For the text-containing cell, return its midpoint in [x, y] coordinate format. 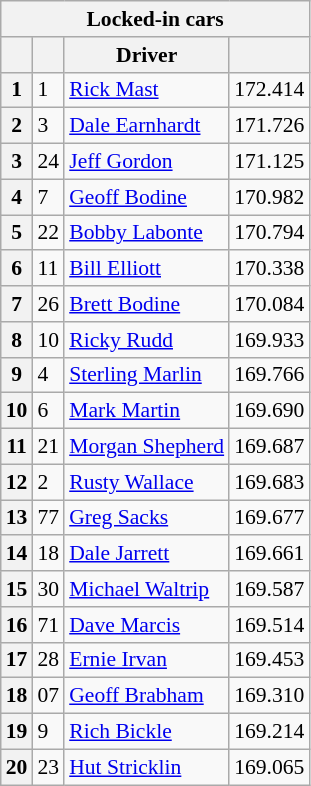
77 [48, 518]
Ernie Irvan [146, 660]
Dale Earnhardt [146, 126]
169.690 [269, 411]
28 [48, 660]
22 [48, 233]
5 [17, 233]
169.766 [269, 375]
171.726 [269, 126]
07 [48, 696]
15 [17, 589]
17 [17, 660]
169.214 [269, 732]
Hut Stricklin [146, 767]
24 [48, 162]
169.661 [269, 554]
8 [17, 340]
Michael Waltrip [146, 589]
169.453 [269, 660]
Jeff Gordon [146, 162]
Rich Bickle [146, 732]
170.084 [269, 304]
23 [48, 767]
Ricky Rudd [146, 340]
169.687 [269, 447]
170.982 [269, 197]
Bobby Labonte [146, 233]
Geoff Bodine [146, 197]
Geoff Brabham [146, 696]
169.514 [269, 625]
Brett Bodine [146, 304]
Rick Mast [146, 90]
171.125 [269, 162]
169.310 [269, 696]
169.587 [269, 589]
169.065 [269, 767]
26 [48, 304]
71 [48, 625]
14 [17, 554]
172.414 [269, 90]
12 [17, 482]
Morgan Shepherd [146, 447]
Locked-in cars [156, 19]
30 [48, 589]
19 [17, 732]
16 [17, 625]
Bill Elliott [146, 269]
Dale Jarrett [146, 554]
13 [17, 518]
169.933 [269, 340]
170.338 [269, 269]
21 [48, 447]
20 [17, 767]
Driver [146, 55]
Sterling Marlin [146, 375]
Greg Sacks [146, 518]
170.794 [269, 233]
169.683 [269, 482]
Dave Marcis [146, 625]
Mark Martin [146, 411]
Rusty Wallace [146, 482]
169.677 [269, 518]
